Pinpoint the cell where the given text exists, returning its (X, Y) midpoint coordinate. 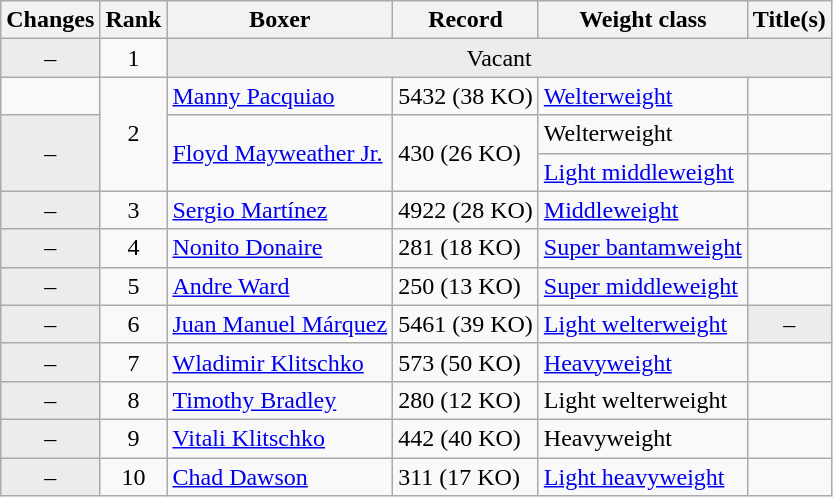
Andre Ward (280, 286)
5 (134, 286)
311 (17 KO) (466, 477)
Boxer (280, 20)
Manny Pacquiao (280, 96)
4 (134, 248)
2 (134, 134)
Floyd Mayweather Jr. (280, 153)
5461 (39 KO) (466, 324)
Weight class (642, 20)
4922 (28 KO) (466, 210)
9 (134, 438)
430 (26 KO) (466, 153)
5432 (38 KO) (466, 96)
Title(s) (789, 20)
3 (134, 210)
Light middleweight (642, 172)
Rank (134, 20)
442 (40 KO) (466, 438)
Wladimir Klitschko (280, 362)
Juan Manuel Márquez (280, 324)
6 (134, 324)
8 (134, 400)
573 (50 KO) (466, 362)
Middleweight (642, 210)
281 (18 KO) (466, 248)
Super bantamweight (642, 248)
280 (12 KO) (466, 400)
1 (134, 58)
Vitali Klitschko (280, 438)
Record (466, 20)
Timothy Bradley (280, 400)
Nonito Donaire (280, 248)
Sergio Martínez (280, 210)
Changes (50, 20)
Vacant (499, 58)
Chad Dawson (280, 477)
Light heavyweight (642, 477)
7 (134, 362)
250 (13 KO) (466, 286)
Super middleweight (642, 286)
10 (134, 477)
